From the cell containing the given text, extract its center point as (X, Y) coordinate. 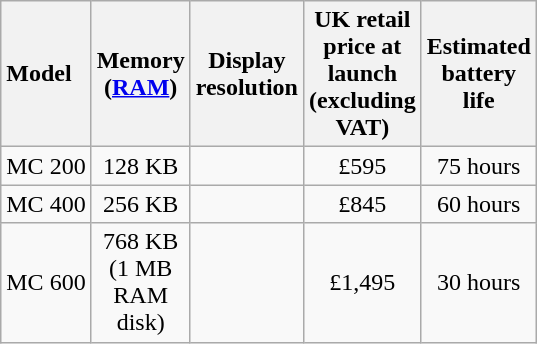
MC 200 (46, 166)
£595 (362, 166)
256 KB (140, 204)
£1,495 (362, 282)
Memory (RAM) (140, 74)
30 hours (478, 282)
£845 (362, 204)
768 KB (1 MB RAM disk) (140, 282)
128 KB (140, 166)
Estimated battery life (478, 74)
Model (46, 74)
60 hours (478, 204)
MC 600 (46, 282)
Display resolution (246, 74)
75 hours (478, 166)
UK retail price at launch (excluding VAT) (362, 74)
MC 400 (46, 204)
